Pinpoint the cell where the given text exists, returning its (X, Y) midpoint coordinate. 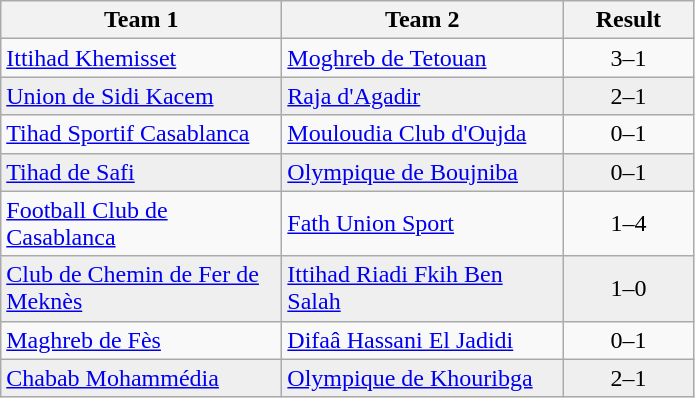
Mouloudia Club d'Oujda (422, 134)
Difaâ Hassani El Jadidi (422, 340)
Ittihad Riadi Fkih Ben Salah (422, 288)
Olympique de Khouribga (422, 378)
Result (628, 20)
Moghreb de Tetouan (422, 58)
Fath Union Sport (422, 224)
Chabab Mohammédia (142, 378)
Club de Chemin de Fer de Meknès (142, 288)
Union de Sidi Kacem (142, 96)
3–1 (628, 58)
Football Club de Casablanca (142, 224)
Olympique de Boujniba (422, 172)
Tihad de Safi (142, 172)
1–4 (628, 224)
Raja d'Agadir (422, 96)
Team 2 (422, 20)
Maghreb de Fès (142, 340)
Team 1 (142, 20)
Tihad Sportif Casablanca (142, 134)
Ittihad Khemisset (142, 58)
1–0 (628, 288)
